Scan for the cell matching the given text and deliver its (X, Y) coordinate at center. 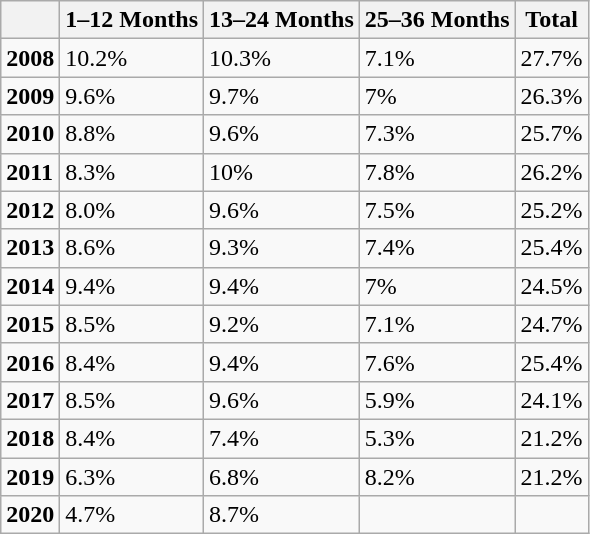
8.2% (437, 477)
13–24 Months (282, 20)
8.8% (132, 134)
24.5% (552, 286)
2017 (30, 400)
5.3% (437, 438)
24.1% (552, 400)
7.3% (437, 134)
2009 (30, 96)
8.6% (132, 248)
25.2% (552, 210)
27.7% (552, 58)
7.5% (437, 210)
1–12 Months (132, 20)
2011 (30, 172)
2016 (30, 362)
24.7% (552, 324)
10% (282, 172)
2008 (30, 58)
4.7% (132, 515)
9.3% (282, 248)
6.8% (282, 477)
5.9% (437, 400)
26.3% (552, 96)
2014 (30, 286)
8.3% (132, 172)
2013 (30, 248)
9.2% (282, 324)
2020 (30, 515)
2015 (30, 324)
2018 (30, 438)
9.7% (282, 96)
2012 (30, 210)
7.8% (437, 172)
Total (552, 20)
2019 (30, 477)
25–36 Months (437, 20)
10.2% (132, 58)
10.3% (282, 58)
8.7% (282, 515)
8.0% (132, 210)
25.7% (552, 134)
26.2% (552, 172)
2010 (30, 134)
7.6% (437, 362)
6.3% (132, 477)
